For the text-containing cell, return its midpoint in [x, y] coordinate format. 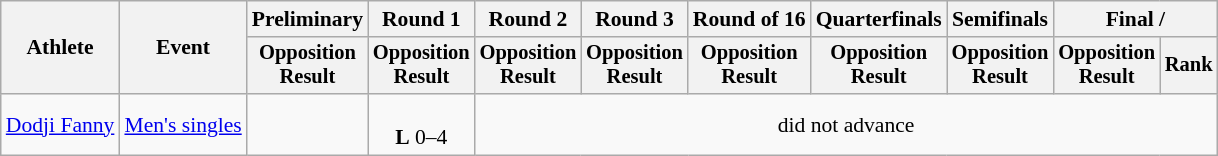
Event [182, 48]
Dodji Fanny [60, 124]
Round 3 [634, 19]
Semifinals [1000, 19]
L 0–4 [422, 124]
Final / [1135, 19]
Men's singles [182, 124]
Round of 16 [750, 19]
Round 1 [422, 19]
Quarterfinals [879, 19]
Preliminary [308, 19]
did not advance [846, 124]
Athlete [60, 48]
Round 2 [528, 19]
Rank [1189, 66]
